Scan for the cell matching the given text and deliver its (X, Y) coordinate at center. 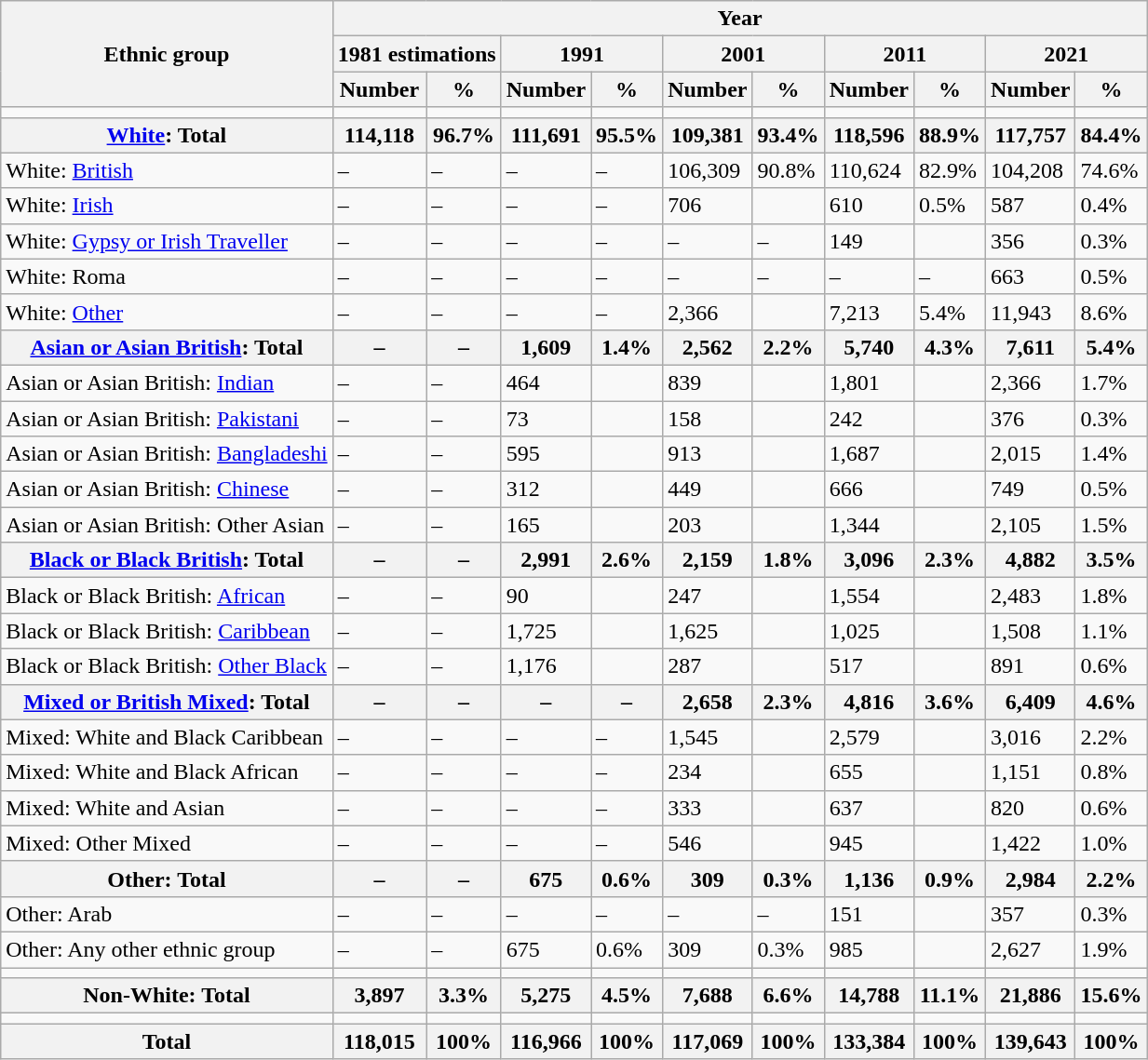
6,409 (1031, 702)
247 (708, 596)
357 (1031, 914)
3.3% (464, 996)
749 (1031, 490)
21,886 (1031, 996)
333 (708, 808)
666 (869, 490)
1991 (581, 54)
1,151 (1031, 772)
96.7% (464, 135)
6.6% (788, 996)
2.6% (628, 560)
1,687 (869, 454)
Mixed: White and Asian (167, 808)
106,309 (708, 170)
706 (708, 206)
111,691 (546, 135)
Asian or Asian British: Bangladeshi (167, 454)
2,658 (708, 702)
4.5% (628, 996)
203 (708, 525)
2,483 (1031, 596)
2,015 (1031, 454)
2011 (905, 54)
2,159 (708, 560)
2021 (1067, 54)
Ethnic group (167, 54)
White: Irish (167, 206)
117,757 (1031, 135)
0.8% (1112, 772)
1.7% (1112, 382)
4.6% (1112, 702)
151 (869, 914)
2,105 (1031, 525)
3,897 (380, 996)
2001 (743, 54)
1,725 (546, 631)
0.4% (1112, 206)
118,015 (380, 1041)
Other: Total (167, 879)
1,025 (869, 631)
104,208 (1031, 170)
1.0% (1112, 843)
84.4% (1112, 135)
4,816 (869, 702)
4,882 (1031, 560)
82.9% (950, 170)
158 (708, 418)
3,096 (869, 560)
Asian or Asian British: Indian (167, 382)
11.1% (950, 996)
312 (546, 490)
Mixed: Other Mixed (167, 843)
Black or Black British: Total (167, 560)
8.6% (1112, 312)
1,136 (869, 879)
88.9% (950, 135)
287 (708, 666)
11,943 (1031, 312)
376 (1031, 418)
2,984 (1031, 879)
110,624 (869, 170)
White: Total (167, 135)
73 (546, 418)
4.3% (950, 347)
820 (1031, 808)
Asian or Asian British: Total (167, 347)
3.6% (950, 702)
3,016 (1031, 737)
913 (708, 454)
90 (546, 596)
133,384 (869, 1041)
114,118 (380, 135)
White: British (167, 170)
95.5% (628, 135)
2,627 (1031, 949)
242 (869, 418)
637 (869, 808)
610 (869, 206)
Other: Arab (167, 914)
93.4% (788, 135)
Mixed: White and Black Caribbean (167, 737)
Asian or Asian British: Pakistani (167, 418)
15.6% (1112, 996)
234 (708, 772)
White: Gypsy or Irish Traveller (167, 241)
2,562 (708, 347)
464 (546, 382)
1.1% (1112, 631)
985 (869, 949)
Asian or Asian British: Other Asian (167, 525)
118,596 (869, 135)
0.9% (950, 879)
891 (1031, 666)
117,069 (708, 1041)
1,609 (546, 347)
5,740 (869, 347)
74.6% (1112, 170)
546 (708, 843)
165 (546, 525)
1,545 (708, 737)
Asian or Asian British: Chinese (167, 490)
1,554 (869, 596)
1,344 (869, 525)
7,688 (708, 996)
1,508 (1031, 631)
449 (708, 490)
139,643 (1031, 1041)
655 (869, 772)
595 (546, 454)
Total (167, 1041)
945 (869, 843)
14,788 (869, 996)
663 (1031, 276)
1.9% (1112, 949)
3.5% (1112, 560)
White: Other (167, 312)
Year (739, 19)
Black or Black British: Caribbean (167, 631)
Mixed or British Mixed: Total (167, 702)
1981 estimations (417, 54)
Black or Black British: Other Black (167, 666)
1,625 (708, 631)
White: Roma (167, 276)
1,176 (546, 666)
517 (869, 666)
587 (1031, 206)
2,991 (546, 560)
2,579 (869, 737)
356 (1031, 241)
7,213 (869, 312)
7,611 (1031, 347)
1.5% (1112, 525)
116,966 (546, 1041)
1,801 (869, 382)
Black or Black British: African (167, 596)
5,275 (546, 996)
1,422 (1031, 843)
Mixed: White and Black African (167, 772)
Non-White: Total (167, 996)
Other: Any other ethnic group (167, 949)
149 (869, 241)
90.8% (788, 170)
839 (708, 382)
109,381 (708, 135)
